From the cell containing the given text, extract its center point as [X, Y] coordinate. 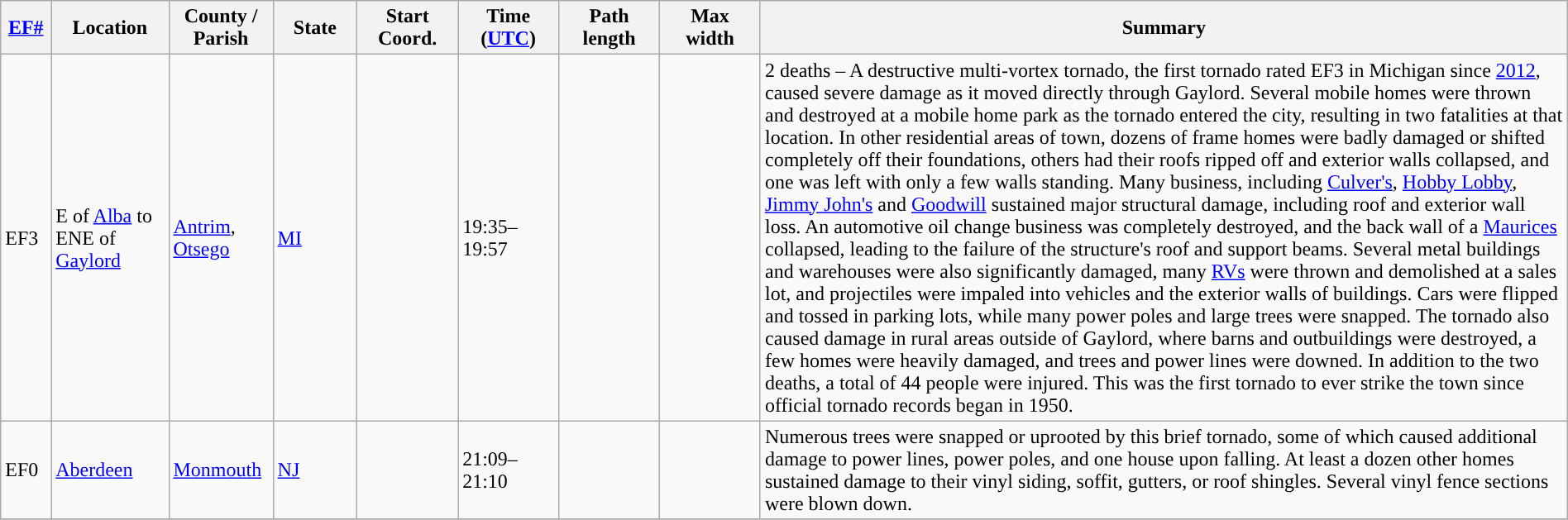
19:35–19:57 [509, 238]
EF0 [26, 470]
County / Parish [221, 28]
MI [315, 238]
21:09–21:10 [509, 470]
Path length [610, 28]
Summary [1164, 28]
EF# [26, 28]
EF3 [26, 238]
Start Coord. [408, 28]
NJ [315, 470]
Max width [710, 28]
Location [110, 28]
Monmouth [221, 470]
Time (UTC) [509, 28]
State [315, 28]
Aberdeen [110, 470]
Antrim, Otsego [221, 238]
E of Alba to ENE of Gaylord [110, 238]
